From the cell containing the given text, extract its center point as [x, y] coordinate. 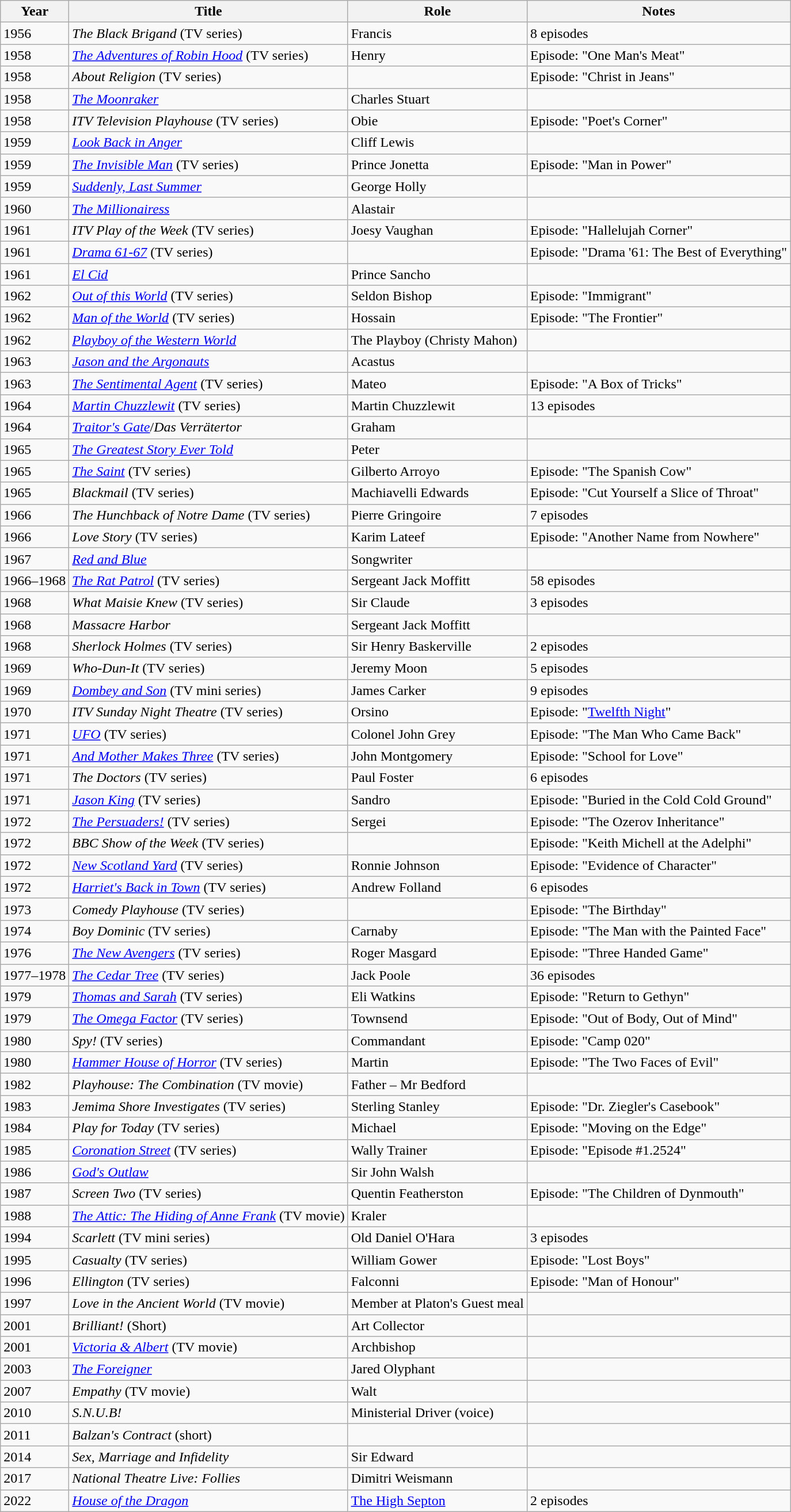
Episode: "Dr. Ziegler's Casebook" [659, 1106]
Sir John Walsh [438, 1172]
1974 [35, 931]
The Rat Patrol (TV series) [208, 581]
Alastair [438, 208]
Sir Claude [438, 602]
Jared Olyphant [438, 1369]
Episode: "The Two Faces of Evil" [659, 1063]
1967 [35, 559]
Walt [438, 1391]
The New Avengers (TV series) [208, 953]
Episode: "Lost Boys" [659, 1259]
Harriet's Back in Town (TV series) [208, 887]
George Holly [438, 186]
Seldon Bishop [438, 296]
Episode: "Another Name from Nowhere" [659, 537]
The Greatest Story Ever Told [208, 449]
Eli Watkins [438, 997]
2007 [35, 1391]
Member at Platon's Guest meal [438, 1303]
Ronnie Johnson [438, 865]
7 episodes [659, 515]
1956 [35, 33]
Episode: "Poet's Corner" [659, 121]
John Montgomery [438, 756]
Episode: "The Spanish Cow" [659, 471]
The Attic: The Hiding of Anne Frank (TV movie) [208, 1216]
1987 [35, 1194]
13 episodes [659, 406]
1986 [35, 1172]
Episode: "Episode #1.2524" [659, 1150]
Francis [438, 33]
Andrew Folland [438, 887]
Casualty (TV series) [208, 1259]
Suddenly, Last Summer [208, 186]
The Foreigner [208, 1369]
The High Septon [438, 1500]
New Scotland Yard (TV series) [208, 865]
The Cedar Tree (TV series) [208, 975]
9 episodes [659, 690]
The Black Brigand (TV series) [208, 33]
Love in the Ancient World (TV movie) [208, 1303]
Jason and the Argonauts [208, 362]
Episode: "School for Love" [659, 756]
1995 [35, 1259]
Falconni [438, 1281]
1982 [35, 1085]
Prince Jonetta [438, 165]
1985 [35, 1150]
1977–1978 [35, 975]
Martin [438, 1063]
Sir Edward [438, 1457]
Jemima Shore Investigates (TV series) [208, 1106]
The Adventures of Robin Hood (TV series) [208, 55]
Episode: "The Man with the Painted Face" [659, 931]
House of the Dragon [208, 1500]
36 episodes [659, 975]
Coronation Street (TV series) [208, 1150]
58 episodes [659, 581]
Massacre Harbor [208, 624]
Title [208, 12]
Boy Dominic (TV series) [208, 931]
Episode: "Christ in Jeans" [659, 77]
Peter [438, 449]
Martin Chuzzlewit [438, 406]
1960 [35, 208]
8 episodes [659, 33]
Martin Chuzzlewit (TV series) [208, 406]
Colonel John Grey [438, 734]
The Doctors (TV series) [208, 778]
BBC Show of the Week (TV series) [208, 843]
Acastus [438, 362]
ITV Sunday Night Theatre (TV series) [208, 712]
ITV Play of the Week (TV series) [208, 230]
2011 [35, 1435]
God's Outlaw [208, 1172]
Episode: "Twelfth Night" [659, 712]
1983 [35, 1106]
James Carker [438, 690]
1966–1968 [35, 581]
Episode: "Cut Yourself a Slice of Throat" [659, 493]
Michael [438, 1128]
Old Daniel O'Hara [438, 1238]
1970 [35, 712]
1973 [35, 909]
Episode: "The Frontier" [659, 318]
Play for Today (TV series) [208, 1128]
5 episodes [659, 669]
Comedy Playhouse (TV series) [208, 909]
Episode: "A Box of Tricks" [659, 384]
Orsino [438, 712]
Archbishop [438, 1347]
Art Collector [438, 1325]
1976 [35, 953]
1996 [35, 1281]
Carnaby [438, 931]
Cliff Lewis [438, 143]
The Omega Factor (TV series) [208, 1019]
Thomas and Sarah (TV series) [208, 997]
Kraler [438, 1216]
The Saint (TV series) [208, 471]
Episode: "One Man's Meat" [659, 55]
The Sentimental Agent (TV series) [208, 384]
Episode: "Return to Gethyn" [659, 997]
Balzan's Contract (short) [208, 1435]
Songwriter [438, 559]
Episode: "Drama '61: The Best of Everything" [659, 252]
Episode: "The Ozerov Inheritance" [659, 822]
Ellington (TV series) [208, 1281]
Episode: "Moving on the Edge" [659, 1128]
Episode: "The Birthday" [659, 909]
Sergei [438, 822]
Blackmail (TV series) [208, 493]
Dombey and Son (TV mini series) [208, 690]
Prince Sancho [438, 274]
Sterling Stanley [438, 1106]
Episode: "Man in Power" [659, 165]
Mateo [438, 384]
1984 [35, 1128]
Playhouse: The Combination (TV movie) [208, 1085]
El Cid [208, 274]
Episode: "Three Handed Game" [659, 953]
Look Back in Anger [208, 143]
Episode: "The Man Who Came Back" [659, 734]
Episode: "Camp 020" [659, 1041]
Red and Blue [208, 559]
1994 [35, 1238]
Episode: "Buried in the Cold Cold Ground" [659, 800]
Who-Dun-It (TV series) [208, 669]
Machiavelli Edwards [438, 493]
Episode: "Man of Honour" [659, 1281]
Playboy of the Western World [208, 340]
Jeremy Moon [438, 669]
Wally Trainer [438, 1150]
The Moonraker [208, 99]
Episode: "Evidence of Character" [659, 865]
And Mother Makes Three (TV series) [208, 756]
Townsend [438, 1019]
Jack Poole [438, 975]
2022 [35, 1500]
The Invisible Man (TV series) [208, 165]
Quentin Featherston [438, 1194]
Episode: "Immigrant" [659, 296]
The Playboy (Christy Mahon) [438, 340]
Joesy Vaughan [438, 230]
Graham [438, 427]
Roger Masgard [438, 953]
Spy! (TV series) [208, 1041]
Obie [438, 121]
Year [35, 12]
The Hunchback of Notre Dame (TV series) [208, 515]
1997 [35, 1303]
S.N.U.B! [208, 1413]
Man of the World (TV series) [208, 318]
Brilliant! (Short) [208, 1325]
Charles Stuart [438, 99]
The Millionairess [208, 208]
Ministerial Driver (voice) [438, 1413]
Role [438, 12]
2014 [35, 1457]
2017 [35, 1479]
Father – Mr Bedford [438, 1085]
2003 [35, 1369]
Traitor's Gate/Das Verrätertor [208, 427]
Commandant [438, 1041]
Karim Lateef [438, 537]
William Gower [438, 1259]
Empathy (TV movie) [208, 1391]
Sex, Marriage and Infidelity [208, 1457]
Sherlock Holmes (TV series) [208, 647]
Jason King (TV series) [208, 800]
UFO (TV series) [208, 734]
Episode: "Hallelujah Corner" [659, 230]
About Religion (TV series) [208, 77]
Episode: "Out of Body, Out of Mind" [659, 1019]
Hammer House of Horror (TV series) [208, 1063]
Hossain [438, 318]
National Theatre Live: Follies [208, 1479]
Episode: "The Children of Dynmouth" [659, 1194]
Episode: "Keith Michell at the Adelphi" [659, 843]
Victoria & Albert (TV movie) [208, 1347]
Screen Two (TV series) [208, 1194]
Scarlett (TV mini series) [208, 1238]
2010 [35, 1413]
ITV Television Playhouse (TV series) [208, 121]
1988 [35, 1216]
Sandro [438, 800]
Paul Foster [438, 778]
Out of this World (TV series) [208, 296]
Gilberto Arroyo [438, 471]
Drama 61-67 (TV series) [208, 252]
Pierre Gringoire [438, 515]
Love Story (TV series) [208, 537]
Dimitri Weismann [438, 1479]
What Maisie Knew (TV series) [208, 602]
Sir Henry Baskerville [438, 647]
Notes [659, 12]
Henry [438, 55]
The Persuaders! (TV series) [208, 822]
